Determine the [X, Y] coordinate at the center of the cell enclosing the given text.  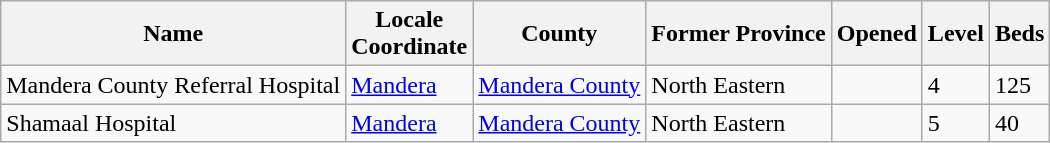
Mandera County Referral Hospital [174, 85]
Name [174, 34]
Former Province [738, 34]
County [560, 34]
Beds [1019, 34]
40 [1019, 123]
4 [956, 85]
125 [1019, 85]
Level [956, 34]
Shamaal Hospital [174, 123]
LocaleCoordinate [410, 34]
5 [956, 123]
Opened [876, 34]
